Capture the cell that displays the provided text and extract its [x, y] central coordinate. 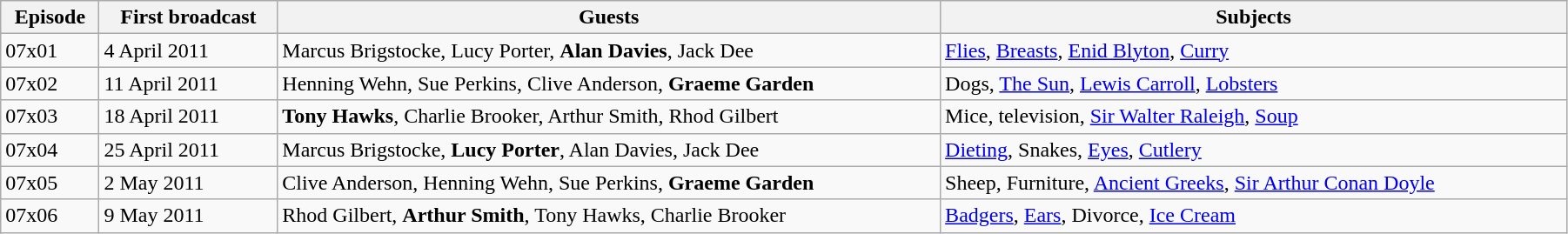
Flies, Breasts, Enid Blyton, Curry [1254, 50]
07x01 [50, 50]
Clive Anderson, Henning Wehn, Sue Perkins, Graeme Garden [609, 183]
Mice, television, Sir Walter Raleigh, Soup [1254, 117]
07x04 [50, 150]
25 April 2011 [188, 150]
First broadcast [188, 17]
07x02 [50, 84]
Henning Wehn, Sue Perkins, Clive Anderson, Graeme Garden [609, 84]
Dogs, The Sun, Lewis Carroll, Lobsters [1254, 84]
Tony Hawks, Charlie Brooker, Arthur Smith, Rhod Gilbert [609, 117]
Rhod Gilbert, Arthur Smith, Tony Hawks, Charlie Brooker [609, 216]
9 May 2011 [188, 216]
07x05 [50, 183]
Episode [50, 17]
2 May 2011 [188, 183]
Guests [609, 17]
Dieting, Snakes, Eyes, Cutlery [1254, 150]
Sheep, Furniture, Ancient Greeks, Sir Arthur Conan Doyle [1254, 183]
07x06 [50, 216]
07x03 [50, 117]
4 April 2011 [188, 50]
Badgers, Ears, Divorce, Ice Cream [1254, 216]
Subjects [1254, 17]
18 April 2011 [188, 117]
11 April 2011 [188, 84]
